For the text-containing cell, return its midpoint in (x, y) coordinate format. 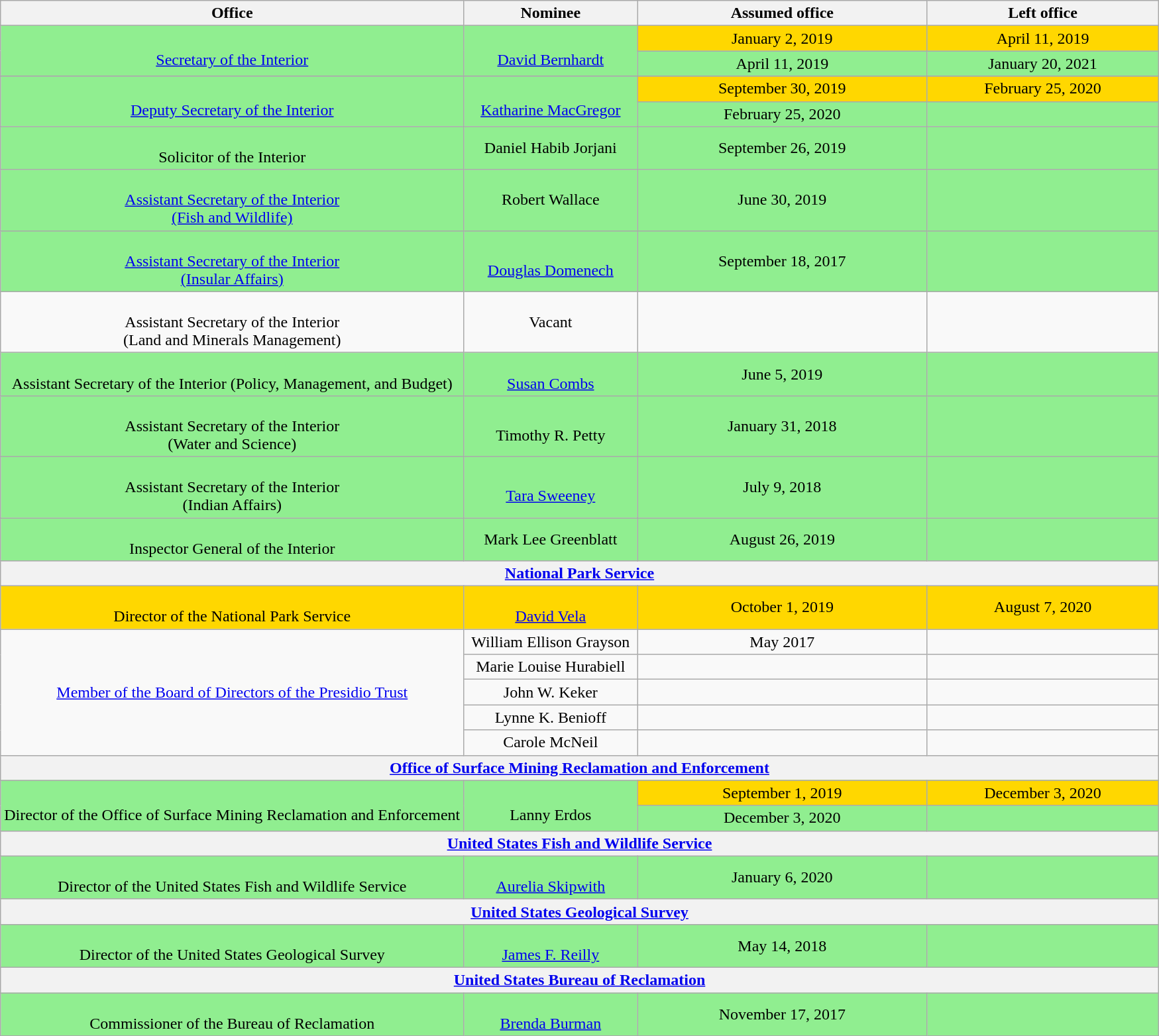
January 20, 2021 (1043, 64)
Office (232, 13)
Aurelia Skipwith (551, 877)
November 17, 2017 (782, 1013)
United States Fish and Wildlife Service (580, 843)
Nominee (551, 13)
Director of the United States Fish and Wildlife Service (232, 877)
January 2, 2019 (782, 38)
October 1, 2019 (782, 608)
Mark Lee Greenblatt (551, 539)
Carole McNeil (551, 743)
Left office (1043, 13)
William Ellison Grayson (551, 642)
Assistant Secretary of the Interior(Fish and Wildlife) (232, 200)
Director of the Office of Surface Mining Reclamation and Enforcement (232, 805)
May 14, 2018 (782, 946)
Susan Combs (551, 374)
Assumed office (782, 13)
Assistant Secretary of the Interior(Water and Science) (232, 426)
Director of the United States Geological Survey (232, 946)
September 26, 2019 (782, 148)
Deputy Secretary of the Interior (232, 101)
Assistant Secretary of the Interior(Insular Affairs) (232, 261)
David Bernhardt (551, 51)
Katharine MacGregor (551, 101)
David Vela (551, 608)
September 30, 2019 (782, 89)
Marie Louise Hurabiell (551, 667)
Tara Sweeney (551, 487)
Timothy R. Petty (551, 426)
Douglas Domenech (551, 261)
Assistant Secretary of the Interior(Indian Affairs) (232, 487)
National Park Service (580, 574)
Lynne K. Benioff (551, 717)
Secretary of the Interior (232, 51)
Director of the National Park Service (232, 608)
James F. Reilly (551, 946)
May 2017 (782, 642)
John W. Keker (551, 692)
January 6, 2020 (782, 877)
Lanny Erdos (551, 805)
Inspector General of the Interior (232, 539)
Solicitor of the Interior (232, 148)
United States Geological Survey (580, 911)
Assistant Secretary of the Interior (Policy, Management, and Budget) (232, 374)
Brenda Burman (551, 1013)
August 7, 2020 (1043, 608)
August 26, 2019 (782, 539)
January 31, 2018 (782, 426)
Member of the Board of Directors of the Presidio Trust (232, 692)
June 5, 2019 (782, 374)
Office of Surface Mining Reclamation and Enforcement (580, 768)
Commissioner of the Bureau of Reclamation (232, 1013)
June 30, 2019 (782, 200)
July 9, 2018 (782, 487)
September 1, 2019 (782, 793)
Daniel Habib Jorjani (551, 148)
Assistant Secretary of the Interior(Land and Minerals Management) (232, 322)
United States Bureau of Reclamation (580, 980)
Vacant (551, 322)
September 18, 2017 (782, 261)
Robert Wallace (551, 200)
